Determine the [X, Y] coordinate at the center of the cell enclosing the given text.  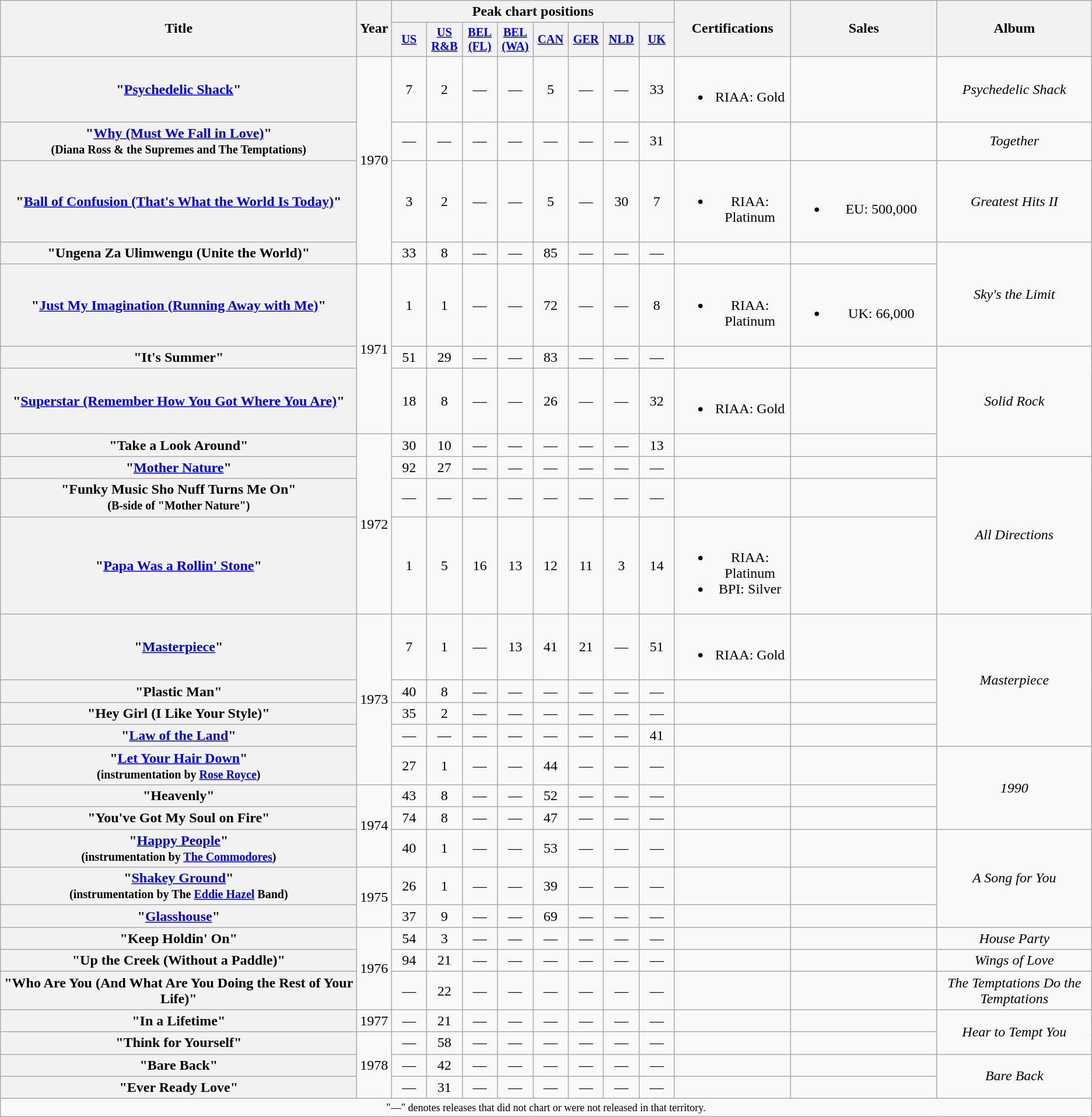
EU: 500,000 [863, 201]
GER [586, 40]
CAN [551, 40]
"Ever Ready Love" [178, 1087]
32 [657, 402]
UK [657, 40]
Bare Back [1014, 1076]
22 [444, 991]
Album [1014, 29]
29 [444, 357]
85 [551, 253]
"Heavenly" [178, 795]
Solid Rock [1014, 402]
Sky's the Limit [1014, 294]
UK: 66,000 [863, 305]
Hear to Tempt You [1014, 1032]
94 [409, 961]
Certifications [733, 29]
Title [178, 29]
"Keep Holdin' On" [178, 938]
"Up the Creek (Without a Paddle)" [178, 961]
A Song for You [1014, 878]
BEL(WA) [516, 40]
39 [551, 886]
"Mother Nature" [178, 467]
"It's Summer" [178, 357]
1978 [374, 1065]
"Ungena Za Ulimwengu (Unite the World)" [178, 253]
Masterpiece [1014, 680]
"In a Lifetime" [178, 1021]
54 [409, 938]
1972 [374, 524]
1976 [374, 969]
"Law of the Land" [178, 735]
RIAA: PlatinumBPI: Silver [733, 565]
83 [551, 357]
"Masterpiece" [178, 647]
"Think for Yourself" [178, 1043]
"Why (Must We Fall in Love)"(Diana Ross & the Supremes and The Temptations) [178, 141]
1974 [374, 825]
"Hey Girl (I Like Your Style)" [178, 713]
Wings of Love [1014, 961]
Sales [863, 29]
USR&B [444, 40]
"Take a Look Around" [178, 445]
All Directions [1014, 535]
Greatest Hits II [1014, 201]
"Ball of Confusion (That's What the World Is Today)" [178, 201]
The Temptations Do the Temptations [1014, 991]
"You've Got My Soul on Fire" [178, 818]
35 [409, 713]
"Just My Imagination (Running Away with Me)" [178, 305]
"Who Are You (And What Are You Doing the Rest of Your Life)" [178, 991]
"Papa Was a Rollin' Stone" [178, 565]
House Party [1014, 938]
69 [551, 916]
1973 [374, 699]
9 [444, 916]
43 [409, 795]
Psychedelic Shack [1014, 89]
1970 [374, 160]
74 [409, 818]
1977 [374, 1021]
"—" denotes releases that did not chart or were not released in that territory. [546, 1108]
72 [551, 305]
"Shakey Ground"(instrumentation by The Eddie Hazel Band) [178, 886]
1990 [1014, 788]
"Happy People"(instrumentation by The Commodores) [178, 849]
"Psychedelic Shack" [178, 89]
12 [551, 565]
44 [551, 766]
14 [657, 565]
"Let Your Hair Down"(instrumentation by Rose Royce) [178, 766]
37 [409, 916]
BEL(FL) [480, 40]
10 [444, 445]
58 [444, 1043]
52 [551, 795]
"Bare Back" [178, 1065]
Peak chart positions [533, 12]
16 [480, 565]
"Glasshouse" [178, 916]
53 [551, 849]
"Superstar (Remember How You Got Where You Are)" [178, 402]
Together [1014, 141]
47 [551, 818]
42 [444, 1065]
1971 [374, 349]
Year [374, 29]
"Plastic Man" [178, 691]
NLD [622, 40]
"Funky Music Sho Nuff Turns Me On" (B-side of "Mother Nature") [178, 497]
11 [586, 565]
US [409, 40]
18 [409, 402]
1975 [374, 898]
92 [409, 467]
